Scan for the cell matching the given text and deliver its (x, y) coordinate at center. 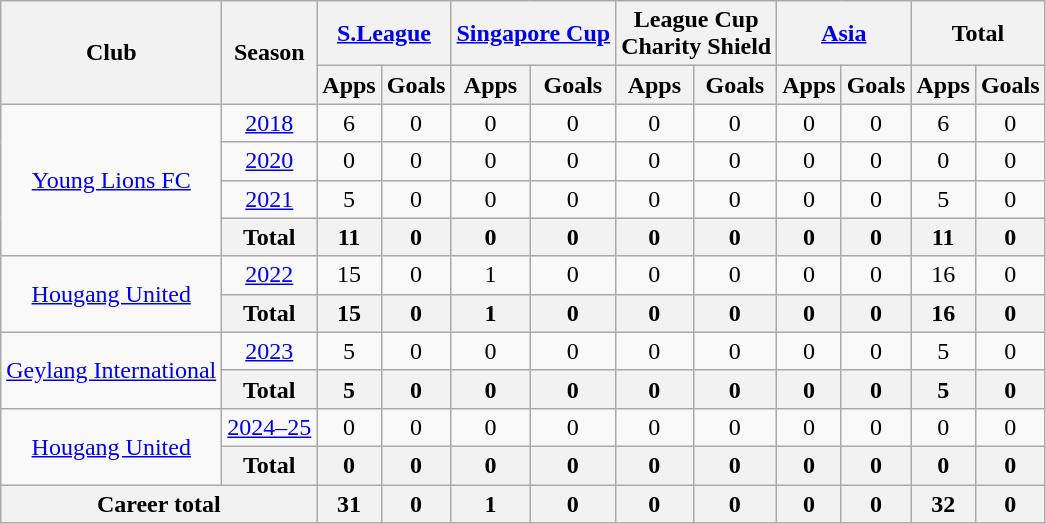
Season (270, 52)
31 (349, 503)
League Cup Charity Shield (696, 34)
32 (943, 503)
2018 (270, 123)
Asia (844, 34)
S.League (384, 34)
2024–25 (270, 427)
2023 (270, 351)
Career total (159, 503)
Singapore Cup (534, 34)
Young Lions FC (112, 180)
2020 (270, 161)
2021 (270, 199)
Geylang International (112, 370)
Club (112, 52)
2022 (270, 275)
